For the text-containing cell, return its midpoint in [x, y] coordinate format. 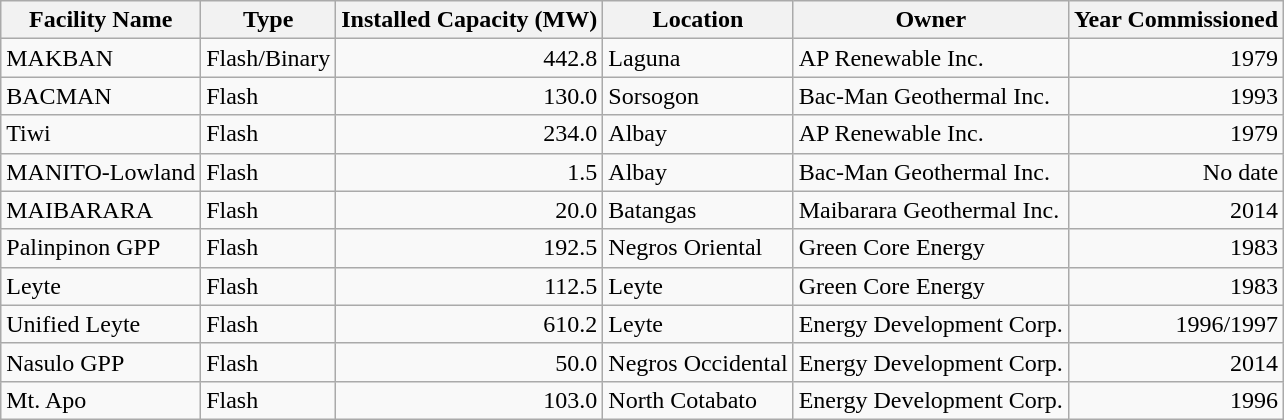
MAIBARARA [101, 210]
No date [1176, 172]
Facility Name [101, 20]
Batangas [698, 210]
103.0 [470, 400]
Owner [930, 20]
234.0 [470, 134]
BACMAN [101, 96]
Negros Occidental [698, 362]
Type [268, 20]
North Cotabato [698, 400]
1.5 [470, 172]
442.8 [470, 58]
Tiwi [101, 134]
Nasulo GPP [101, 362]
Palinpinon GPP [101, 248]
MANITO-Lowland [101, 172]
112.5 [470, 286]
1993 [1176, 96]
Mt. Apo [101, 400]
Negros Oriental [698, 248]
50.0 [470, 362]
130.0 [470, 96]
MAKBAN [101, 58]
Location [698, 20]
Maibarara Geothermal Inc. [930, 210]
192.5 [470, 248]
Year Commissioned [1176, 20]
Sorsogon [698, 96]
1996/1997 [1176, 324]
Installed Capacity (MW) [470, 20]
Unified Leyte [101, 324]
1996 [1176, 400]
20.0 [470, 210]
610.2 [470, 324]
Laguna [698, 58]
Flash/Binary [268, 58]
